Find where the given text appears and provide that cell's center as [x, y] coordinate. 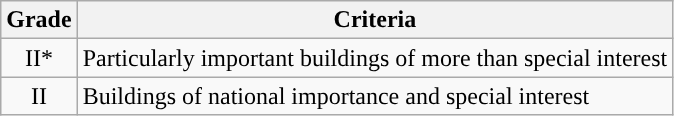
Particularly important buildings of more than special interest [375, 58]
Buildings of national importance and special interest [375, 96]
II [39, 96]
II* [39, 58]
Grade [39, 20]
Criteria [375, 20]
